Pinpoint the cell where the given text exists, returning its (X, Y) midpoint coordinate. 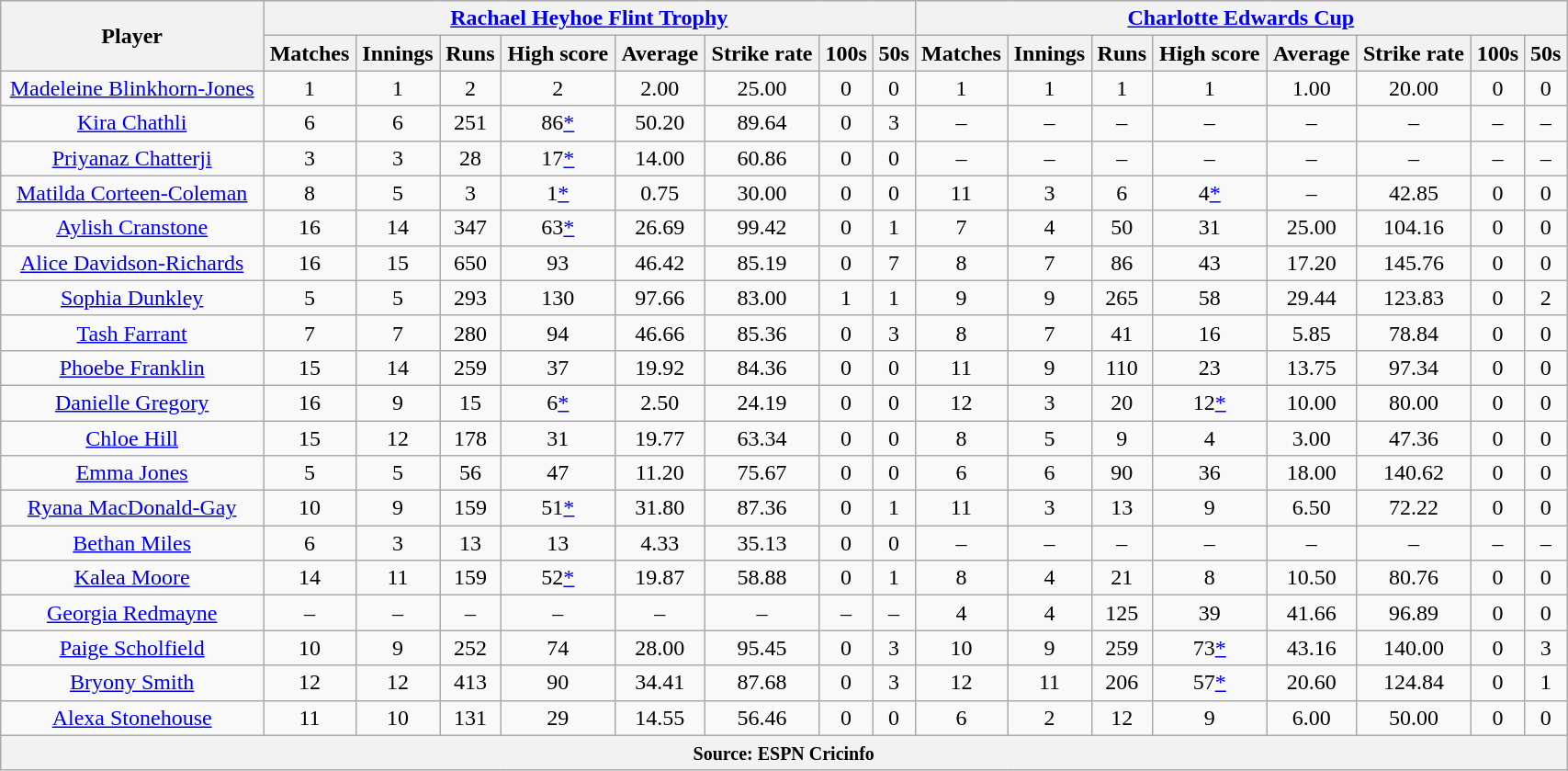
130 (558, 298)
6.50 (1312, 508)
37 (558, 368)
20.60 (1312, 683)
96.89 (1415, 613)
Sophia Dunkley (132, 298)
75.67 (762, 473)
19.87 (660, 578)
252 (470, 648)
650 (470, 263)
80.76 (1415, 578)
104.16 (1415, 228)
124.84 (1415, 683)
58 (1210, 298)
413 (470, 683)
Chloe Hill (132, 438)
56 (470, 473)
11.20 (660, 473)
86* (558, 123)
Aylish Cranstone (132, 228)
74 (558, 648)
10.50 (1312, 578)
93 (558, 263)
24.19 (762, 403)
178 (470, 438)
17* (558, 158)
Alexa Stonehouse (132, 718)
Bethan Miles (132, 543)
97.66 (660, 298)
31.80 (660, 508)
47 (558, 473)
Charlotte Edwards Cup (1241, 18)
21 (1122, 578)
12* (1210, 403)
131 (470, 718)
60.86 (762, 158)
Source: ESPN Cricinfo (784, 753)
0.75 (660, 193)
41 (1122, 333)
50.00 (1415, 718)
52* (558, 578)
280 (470, 333)
73* (1210, 648)
78.84 (1415, 333)
206 (1122, 683)
19.77 (660, 438)
Paige Scholfield (132, 648)
Alice Davidson-Richards (132, 263)
46.42 (660, 263)
347 (470, 228)
Danielle Gregory (132, 403)
95.45 (762, 648)
43 (1210, 263)
Rachael Heyhoe Flint Trophy (590, 18)
6* (558, 403)
83.00 (762, 298)
85.19 (762, 263)
2.00 (660, 88)
94 (558, 333)
Emma Jones (132, 473)
26.69 (660, 228)
1.00 (1312, 88)
18.00 (1312, 473)
34.41 (660, 683)
20 (1122, 403)
140.00 (1415, 648)
29 (558, 718)
89.64 (762, 123)
13.75 (1312, 368)
41.66 (1312, 613)
30.00 (762, 193)
85.36 (762, 333)
Player (132, 36)
Bryony Smith (132, 683)
80.00 (1415, 403)
63* (558, 228)
110 (1122, 368)
Phoebe Franklin (132, 368)
97.34 (1415, 368)
Madeleine Blinkhorn-Jones (132, 88)
265 (1122, 298)
123.83 (1415, 298)
39 (1210, 613)
251 (470, 123)
28 (470, 158)
42.85 (1415, 193)
99.42 (762, 228)
56.46 (762, 718)
6.00 (1312, 718)
35.13 (762, 543)
Tash Farrant (132, 333)
14.55 (660, 718)
72.22 (1415, 508)
3.00 (1312, 438)
Georgia Redmayne (132, 613)
51* (558, 508)
140.62 (1415, 473)
47.36 (1415, 438)
23 (1210, 368)
5.85 (1312, 333)
1* (558, 193)
145.76 (1415, 263)
2.50 (660, 403)
50.20 (660, 123)
63.34 (762, 438)
20.00 (1415, 88)
28.00 (660, 648)
87.68 (762, 683)
14.00 (660, 158)
50 (1122, 228)
Kira Chathli (132, 123)
17.20 (1312, 263)
46.66 (660, 333)
Matilda Corteen-Coleman (132, 193)
58.88 (762, 578)
29.44 (1312, 298)
57* (1210, 683)
4* (1210, 193)
19.92 (660, 368)
293 (470, 298)
Ryana MacDonald-Gay (132, 508)
86 (1122, 263)
36 (1210, 473)
4.33 (660, 543)
84.36 (762, 368)
43.16 (1312, 648)
125 (1122, 613)
Priyanaz Chatterji (132, 158)
10.00 (1312, 403)
Kalea Moore (132, 578)
87.36 (762, 508)
